Output the [X, Y] coordinate of the center of the cell containing the given text.  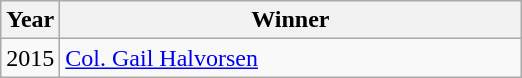
Winner [290, 20]
Col. Gail Halvorsen [290, 58]
Year [30, 20]
2015 [30, 58]
